Output the (X, Y) coordinate of the center of the cell containing the given text.  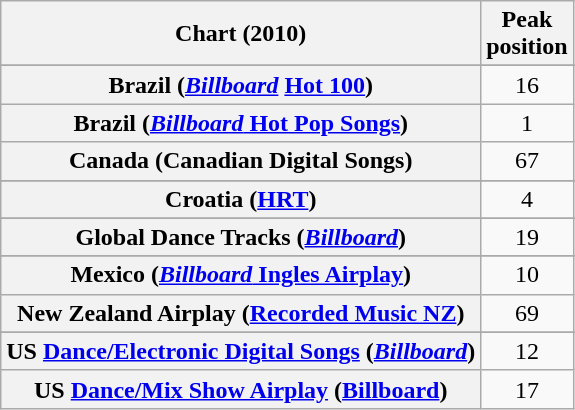
10 (527, 275)
New Zealand Airplay (Recorded Music NZ) (241, 313)
US Dance/Electronic Digital Songs (Billboard) (241, 351)
Chart (2010) (241, 34)
69 (527, 313)
19 (527, 237)
Canada (Canadian Digital Songs) (241, 161)
Global Dance Tracks (Billboard) (241, 237)
US Dance/Mix Show Airplay (Billboard) (241, 389)
1 (527, 123)
Brazil (Billboard Hot Pop Songs) (241, 123)
Mexico (Billboard Ingles Airplay) (241, 275)
4 (527, 199)
12 (527, 351)
17 (527, 389)
67 (527, 161)
16 (527, 85)
Croatia (HRT) (241, 199)
Peakposition (527, 34)
Brazil (Billboard Hot 100) (241, 85)
